Pinpoint the cell where the given text exists, returning its [x, y] midpoint coordinate. 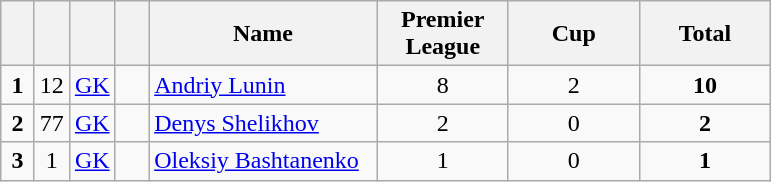
Oleksiy Bashtanenko [264, 161]
3 [18, 161]
8 [442, 85]
Premier League [442, 34]
Name [264, 34]
Cup [574, 34]
12 [52, 85]
Total [704, 34]
10 [704, 85]
Denys Shelikhov [264, 123]
Andriy Lunin [264, 85]
77 [52, 123]
